Find where the given text appears and provide that cell's center as (X, Y) coordinate. 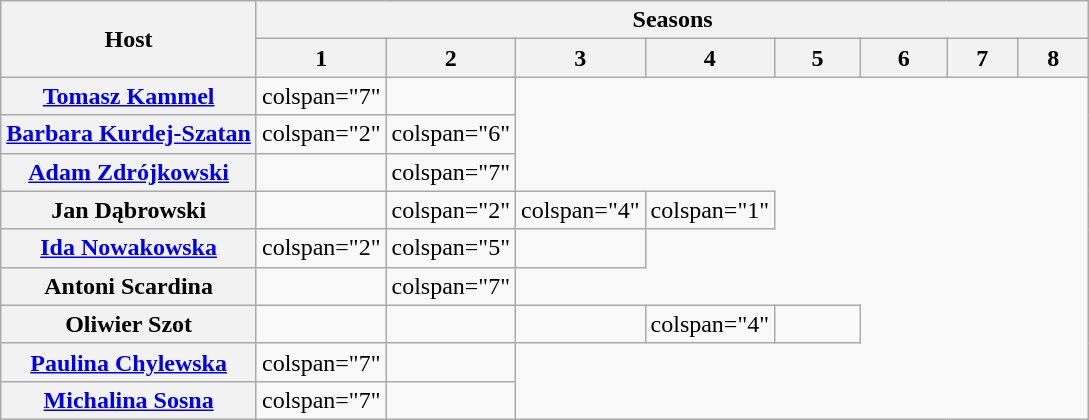
2 (451, 58)
Barbara Kurdej-Szatan (129, 134)
Tomasz Kammel (129, 96)
Jan Dąbrowski (129, 210)
Adam Zdrójkowski (129, 172)
Michalina Sosna (129, 400)
8 (1054, 58)
Host (129, 39)
5 (818, 58)
Antoni Scardina (129, 286)
1 (321, 58)
colspan="5" (451, 248)
Oliwier Szot (129, 324)
Seasons (672, 20)
colspan="6" (451, 134)
Ida Nowakowska (129, 248)
3 (581, 58)
7 (982, 58)
colspan="1" (710, 210)
4 (710, 58)
Paulina Chylewska (129, 362)
6 (904, 58)
